Return (X, Y) of the center of cell containing provided text 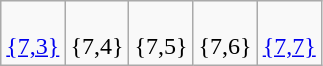
{7,4} (97, 34)
{7,5} (161, 34)
{7,6} (225, 34)
{7,3} (33, 34)
{7,7} (289, 34)
